Return the (X, Y) coordinate for the center point of the cell that contains the specified text.  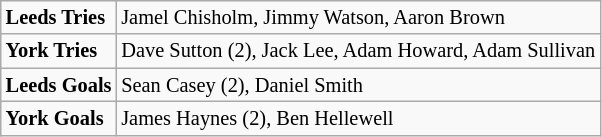
Leeds Goals (59, 85)
York Tries (59, 51)
York Goals (59, 118)
Dave Sutton (2), Jack Lee, Adam Howard, Adam Sullivan (358, 51)
Leeds Tries (59, 17)
Jamel Chisholm, Jimmy Watson, Aaron Brown (358, 17)
Sean Casey (2), Daniel Smith (358, 85)
James Haynes (2), Ben Hellewell (358, 118)
